Locate the cell with the specified text and output its (X, Y) center coordinate. 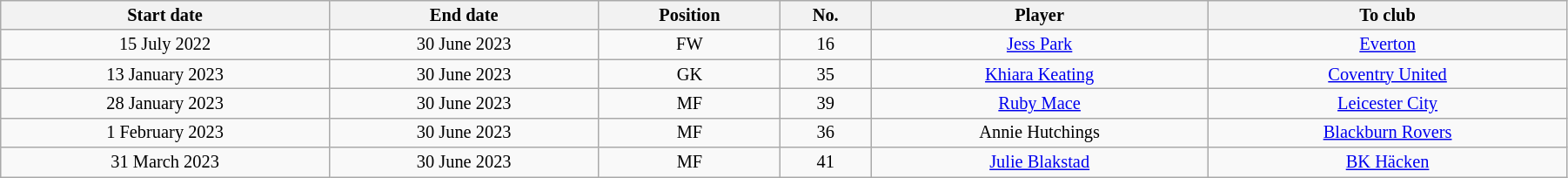
Julie Blakstad (1040, 162)
End date (464, 15)
13 January 2023 (165, 74)
41 (826, 162)
Everton (1388, 44)
FW (689, 44)
Annie Hutchings (1040, 133)
GK (689, 74)
1 February 2023 (165, 133)
28 January 2023 (165, 103)
Khiara Keating (1040, 74)
31 March 2023 (165, 162)
Player (1040, 15)
Position (689, 15)
Coventry United (1388, 74)
36 (826, 133)
Jess Park (1040, 44)
BK Häcken (1388, 162)
16 (826, 44)
35 (826, 74)
15 July 2022 (165, 44)
Ruby Mace (1040, 103)
Leicester City (1388, 103)
Start date (165, 15)
No. (826, 15)
Blackburn Rovers (1388, 133)
39 (826, 103)
To club (1388, 15)
